Return the [X, Y] coordinate for the center point of the cell that contains the specified text.  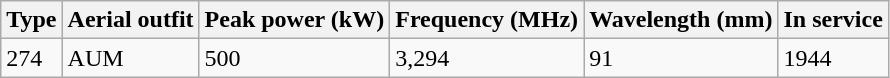
In service [833, 20]
500 [294, 58]
Aerial outfit [130, 20]
Type [32, 20]
274 [32, 58]
Frequency (MHz) [487, 20]
3,294 [487, 58]
Wavelength (mm) [681, 20]
Peak power (kW) [294, 20]
1944 [833, 58]
AUM [130, 58]
91 [681, 58]
